Output the [X, Y] coordinate of the center of the cell containing the given text.  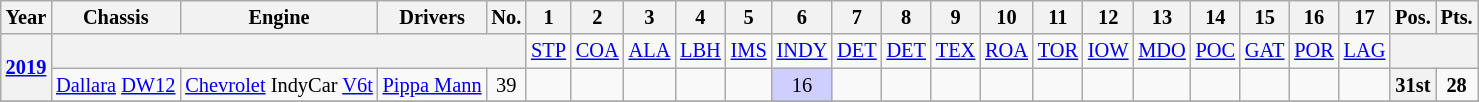
14 [1216, 17]
12 [1108, 17]
15 [1264, 17]
Pippa Mann [432, 85]
POR [1314, 51]
1 [548, 17]
ALA [650, 51]
11 [1058, 17]
Year [26, 17]
Pos. [1412, 17]
17 [1365, 17]
31st [1412, 85]
MDO [1162, 51]
IMS [749, 51]
INDY [802, 51]
4 [700, 17]
2019 [26, 68]
Engine [278, 17]
9 [956, 17]
TOR [1058, 51]
IOW [1108, 51]
6 [802, 17]
2 [598, 17]
28 [1457, 85]
STP [548, 51]
GAT [1264, 51]
COA [598, 51]
Pts. [1457, 17]
Chevrolet IndyCar V6t [278, 85]
8 [906, 17]
LBH [700, 51]
Dallara DW12 [116, 85]
TEX [956, 51]
10 [1006, 17]
LAG [1365, 51]
POC [1216, 51]
ROA [1006, 51]
3 [650, 17]
Drivers [432, 17]
5 [749, 17]
39 [506, 85]
13 [1162, 17]
Chassis [116, 17]
7 [856, 17]
No. [506, 17]
